Identify which cell holds the provided text, then report its (X, Y) central coordinate. 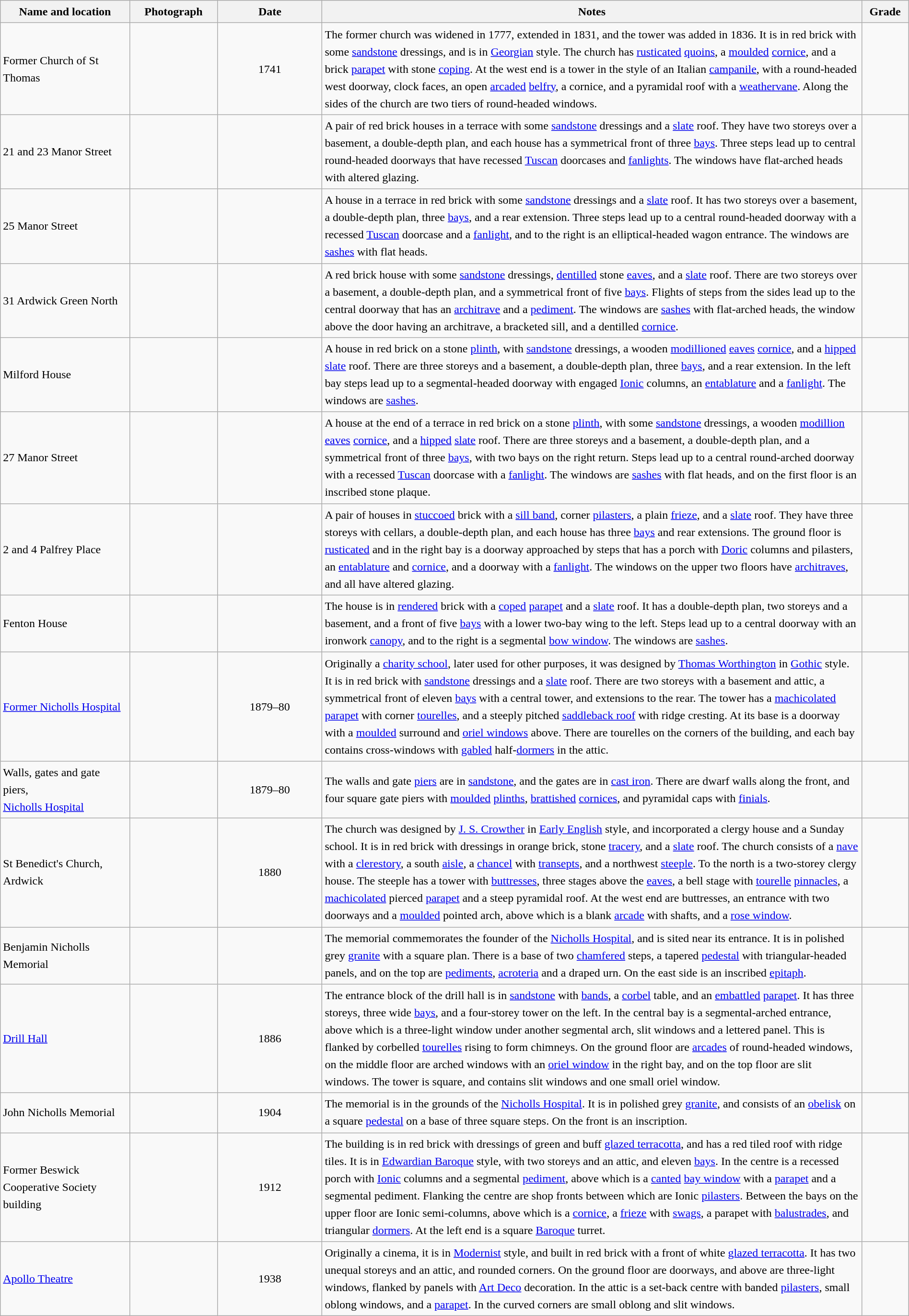
1741 (270, 69)
Notes (592, 12)
Walls, gates and gate piers,Nicholls Hospital (65, 789)
31 Ardwick Green North (65, 300)
1912 (270, 1187)
1880 (270, 873)
Grade (885, 12)
2 and 4 Palfrey Place (65, 549)
Drill Hall (65, 1038)
25 Manor Street (65, 226)
21 and 23 Manor Street (65, 151)
Former Beswick Cooperative Society building (65, 1187)
Milford House (65, 375)
1904 (270, 1113)
Former Nicholls Hospital (65, 707)
St Benedict's Church, Ardwick (65, 873)
27 Manor Street (65, 457)
Former Church of St Thomas (65, 69)
John Nicholls Memorial (65, 1113)
Apollo Theatre (65, 1279)
Fenton House (65, 623)
Photograph (174, 12)
Date (270, 12)
Benjamin Nicholls Memorial (65, 956)
Name and location (65, 12)
1886 (270, 1038)
1938 (270, 1279)
